Return (X, Y) of the center of cell containing provided text 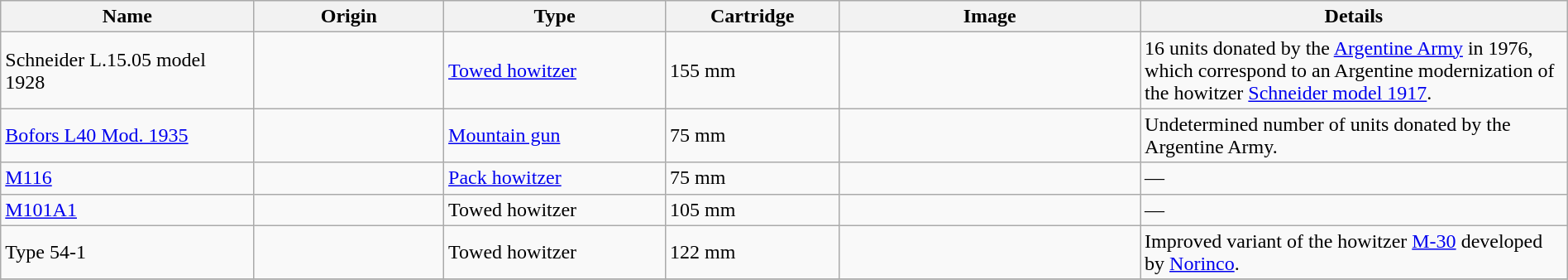
105 mm (752, 210)
16 units donated by the Argentine Army in 1976, which correspond to an Argentine modernization of the howitzer Schneider model 1917. (1355, 70)
Type (555, 17)
Schneider L.15.05 model 1928 (127, 70)
Image (990, 17)
122 mm (752, 252)
M101A1 (127, 210)
Pack howitzer (555, 178)
Origin (349, 17)
Type 54-1 (127, 252)
M116 (127, 178)
Cartridge (752, 17)
155 mm (752, 70)
Name (127, 17)
Improved variant of the howitzer M-30 developed by Norinco. (1355, 252)
Details (1355, 17)
Bofors L40 Mod. 1935 (127, 136)
Undetermined number of units donated by the Argentine Army. (1355, 136)
Mountain gun (555, 136)
